Scan for the cell matching the given text and deliver its [x, y] coordinate at center. 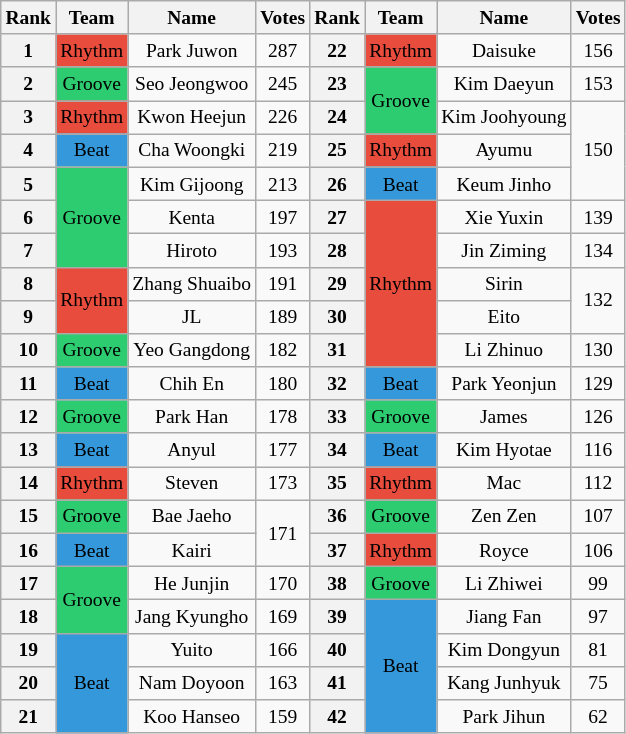
Royce [504, 550]
13 [28, 450]
38 [338, 584]
Steven [192, 484]
Li Zhinuo [504, 350]
166 [283, 650]
132 [598, 300]
226 [283, 118]
30 [338, 316]
7 [28, 250]
35 [338, 484]
12 [28, 416]
191 [283, 284]
29 [338, 284]
Jang Kyungho [192, 616]
37 [338, 550]
8 [28, 284]
22 [338, 50]
18 [28, 616]
182 [283, 350]
153 [598, 84]
Ayumu [504, 150]
159 [283, 716]
25 [338, 150]
39 [338, 616]
28 [338, 250]
Zhang Shuaibo [192, 284]
180 [283, 384]
Daisuke [504, 50]
126 [598, 416]
Hiroto [192, 250]
116 [598, 450]
Xie Yuxin [504, 216]
31 [338, 350]
Yeo Gangdong [192, 350]
Kang Junhyuk [504, 682]
177 [283, 450]
James [504, 416]
10 [28, 350]
Seo Jeongwoo [192, 84]
Kairi [192, 550]
26 [338, 184]
19 [28, 650]
Kim Dongyun [504, 650]
27 [338, 216]
4 [28, 150]
Jin Ziming [504, 250]
139 [598, 216]
Zen Zen [504, 516]
34 [338, 450]
Park Jihun [504, 716]
81 [598, 650]
16 [28, 550]
40 [338, 650]
75 [598, 682]
150 [598, 151]
11 [28, 384]
Keum Jinho [504, 184]
Bae Jaeho [192, 516]
106 [598, 550]
219 [283, 150]
178 [283, 416]
Cha Woongki [192, 150]
213 [283, 184]
Li Zhiwei [504, 584]
33 [338, 416]
5 [28, 184]
171 [283, 534]
Park Juwon [192, 50]
36 [338, 516]
1 [28, 50]
He Junjin [192, 584]
197 [283, 216]
15 [28, 516]
Nam Doyoon [192, 682]
20 [28, 682]
6 [28, 216]
Sirin [504, 284]
163 [283, 682]
189 [283, 316]
112 [598, 484]
23 [338, 84]
42 [338, 716]
Chih En [192, 384]
169 [283, 616]
Yuito [192, 650]
17 [28, 584]
193 [283, 250]
3 [28, 118]
Mac [504, 484]
24 [338, 118]
Koo Hanseo [192, 716]
Kim Daeyun [504, 84]
129 [598, 384]
245 [283, 84]
97 [598, 616]
32 [338, 384]
173 [283, 484]
Kwon Heejun [192, 118]
62 [598, 716]
107 [598, 516]
14 [28, 484]
130 [598, 350]
Jiang Fan [504, 616]
156 [598, 50]
287 [283, 50]
Kim Gijoong [192, 184]
Kenta [192, 216]
JL [192, 316]
9 [28, 316]
41 [338, 682]
2 [28, 84]
Anyul [192, 450]
170 [283, 584]
Park Yeonjun [504, 384]
99 [598, 584]
Kim Hyotae [504, 450]
21 [28, 716]
Kim Joohyoung [504, 118]
Park Han [192, 416]
134 [598, 250]
Eito [504, 316]
